Identify which cell holds the provided text, then report its [X, Y] central coordinate. 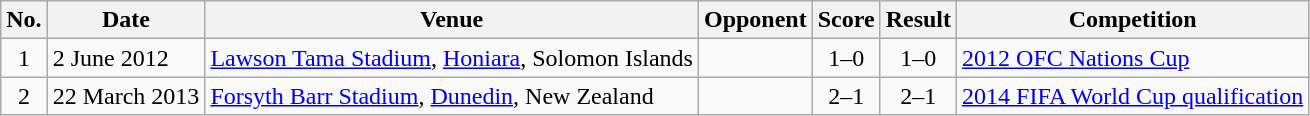
Forsyth Barr Stadium, Dunedin, New Zealand [452, 96]
Score [846, 20]
2014 FIFA World Cup qualification [1133, 96]
Lawson Tama Stadium, Honiara, Solomon Islands [452, 58]
Competition [1133, 20]
22 March 2013 [126, 96]
No. [24, 20]
2 June 2012 [126, 58]
Result [918, 20]
Opponent [755, 20]
2 [24, 96]
1 [24, 58]
2012 OFC Nations Cup [1133, 58]
Venue [452, 20]
Date [126, 20]
